Determine the [x, y] coordinate at the center of the cell enclosing the given text.  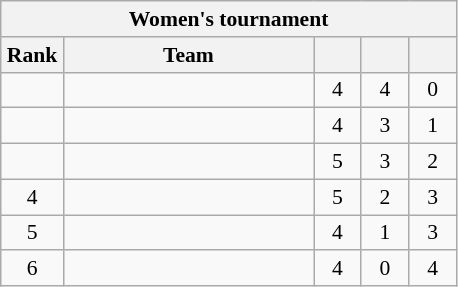
6 [32, 269]
Team [188, 55]
Women's tournament [229, 19]
Rank [32, 55]
